Return [X, Y] of the center of cell containing provided text 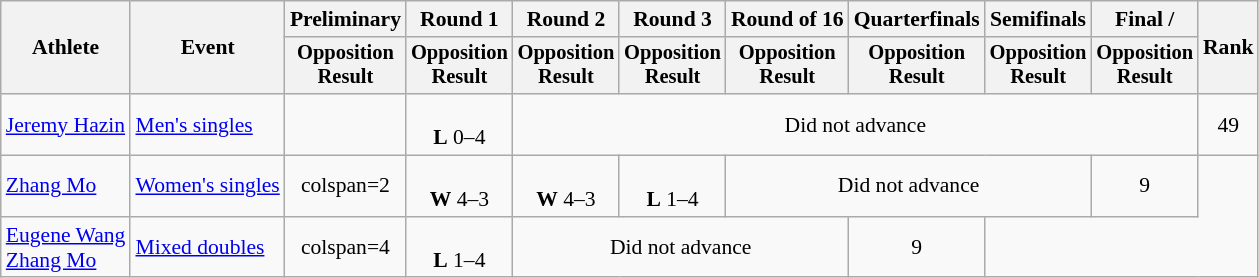
Quarterfinals [917, 19]
colspan=4 [346, 248]
Round 3 [672, 19]
Event [207, 48]
Rank [1228, 48]
Round of 16 [788, 19]
Zhang Mo [66, 186]
Women's singles [207, 186]
L 0–4 [460, 124]
colspan=2 [346, 186]
Semifinals [1038, 19]
Preliminary [346, 19]
Round 2 [566, 19]
Men's singles [207, 124]
Jeremy Hazin [66, 124]
Final / [1144, 19]
Eugene WangZhang Mo [66, 248]
Round 1 [460, 19]
Athlete [66, 48]
49 [1228, 124]
Mixed doubles [207, 248]
